Return (x, y) of the center of cell containing provided text 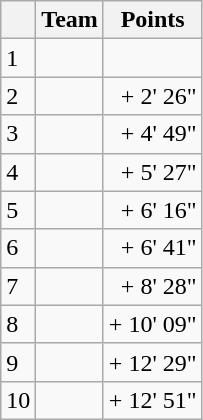
1 (18, 58)
+ 6' 41" (152, 248)
+ 12' 51" (152, 400)
10 (18, 400)
+ 4' 49" (152, 134)
7 (18, 286)
Points (152, 20)
2 (18, 96)
+ 8' 28" (152, 286)
+ 6' 16" (152, 210)
+ 10' 09" (152, 324)
+ 5' 27" (152, 172)
4 (18, 172)
+ 2' 26" (152, 96)
+ 12' 29" (152, 362)
5 (18, 210)
6 (18, 248)
3 (18, 134)
9 (18, 362)
Team (70, 20)
8 (18, 324)
